Scan for the cell matching the given text and deliver its [X, Y] coordinate at center. 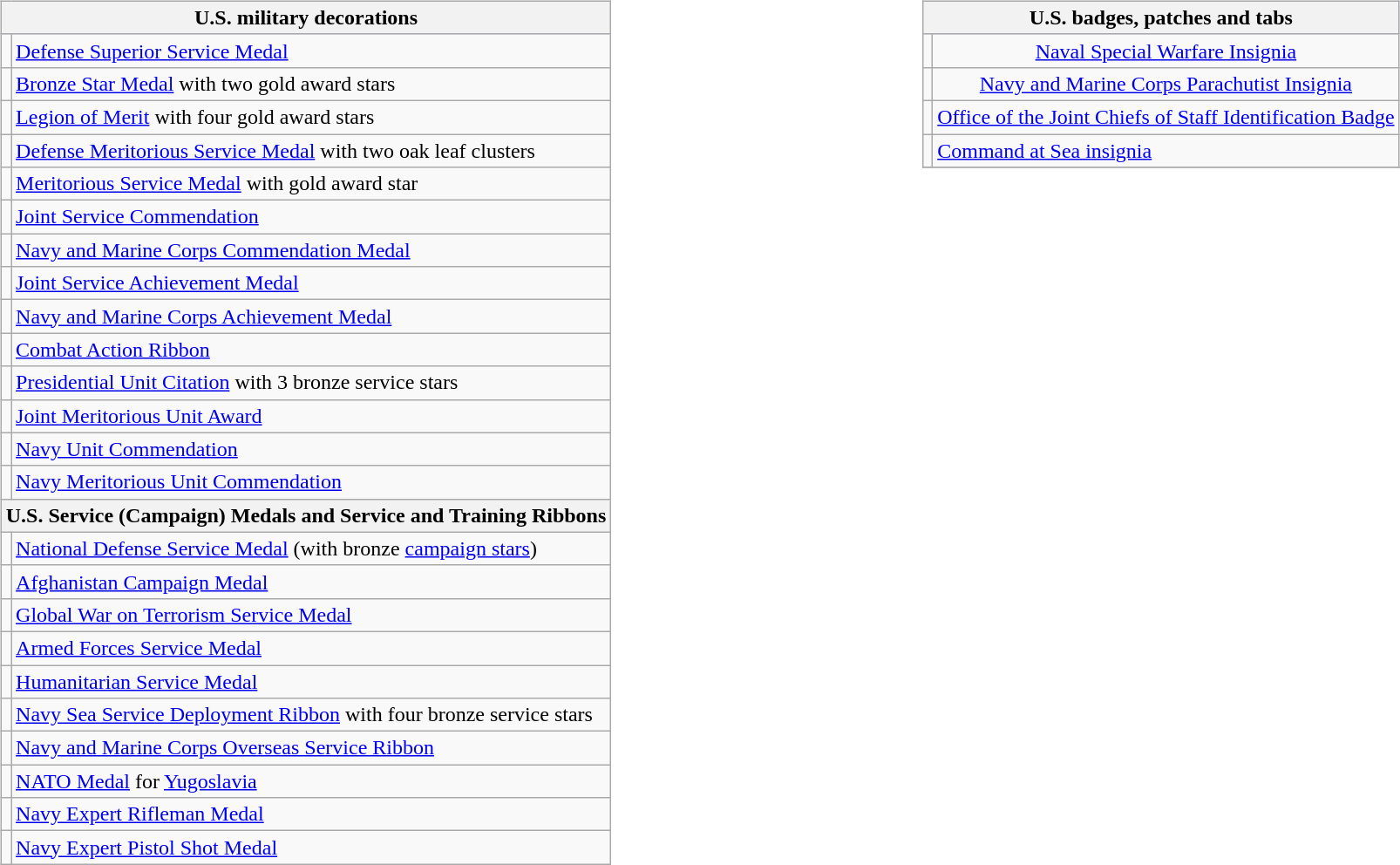
Defense Meritorious Service Medal with two oak leaf clusters [311, 151]
Legion of Merit with four gold award stars [311, 117]
Navy and Marine Corps Overseas Service Ribbon [311, 748]
Navy Expert Rifleman Medal [311, 814]
Office of the Joint Chiefs of Staff Identification Badge [1166, 117]
Defense Superior Service Medal [311, 51]
Navy Unit Commendation [311, 449]
Bronze Star Medal with two gold award stars [311, 84]
Naval Special Warfare Insignia [1166, 51]
U.S. Service (Campaign) Medals and Service and Training Ribbons [306, 515]
Global War on Terrorism Service Medal [311, 615]
Command at Sea insignia [1166, 151]
Armed Forces Service Medal [311, 648]
Joint Service Commendation [311, 217]
Navy Meritorious Unit Commendation [311, 482]
Joint Service Achievement Medal [311, 283]
NATO Medal for Yugoslavia [311, 781]
Afghanistan Campaign Medal [311, 582]
Presidential Unit Citation with 3 bronze service stars [311, 383]
Navy and Marine Corps Parachutist Insignia [1166, 84]
Navy Expert Pistol Shot Medal [311, 848]
National Defense Service Medal (with bronze campaign stars) [311, 548]
U.S. military decorations [306, 17]
Navy Sea Service Deployment Ribbon with four bronze service stars [311, 715]
Navy and Marine Corps Achievement Medal [311, 317]
Combat Action Ribbon [311, 350]
U.S. badges, patches and tabs [1161, 17]
Joint Meritorious Unit Award [311, 416]
Navy and Marine Corps Commendation Medal [311, 250]
Meritorious Service Medal with gold award star [311, 184]
Humanitarian Service Medal [311, 681]
